For the text-containing cell, return its midpoint in (X, Y) coordinate format. 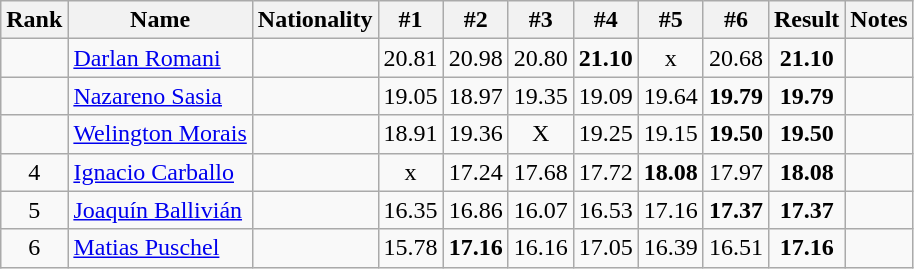
17.24 (476, 172)
20.68 (736, 58)
Nationality (315, 20)
19.09 (606, 96)
Darlan Romani (160, 58)
20.81 (410, 58)
16.35 (410, 210)
Matias Puschel (160, 248)
16.51 (736, 248)
#6 (736, 20)
16.16 (540, 248)
19.36 (476, 134)
X (540, 134)
Nazareno Sasia (160, 96)
19.35 (540, 96)
17.72 (606, 172)
15.78 (410, 248)
18.97 (476, 96)
Welington Morais (160, 134)
#4 (606, 20)
19.64 (670, 96)
17.05 (606, 248)
4 (34, 172)
Rank (34, 20)
Ignacio Carballo (160, 172)
20.98 (476, 58)
17.68 (540, 172)
Notes (879, 20)
19.05 (410, 96)
20.80 (540, 58)
5 (34, 210)
18.91 (410, 134)
#5 (670, 20)
16.53 (606, 210)
Joaquín Ballivián (160, 210)
Name (160, 20)
6 (34, 248)
19.15 (670, 134)
16.39 (670, 248)
#2 (476, 20)
19.25 (606, 134)
#3 (540, 20)
#1 (410, 20)
17.97 (736, 172)
Result (806, 20)
16.86 (476, 210)
16.07 (540, 210)
